Capture the cell that displays the provided text and extract its (X, Y) central coordinate. 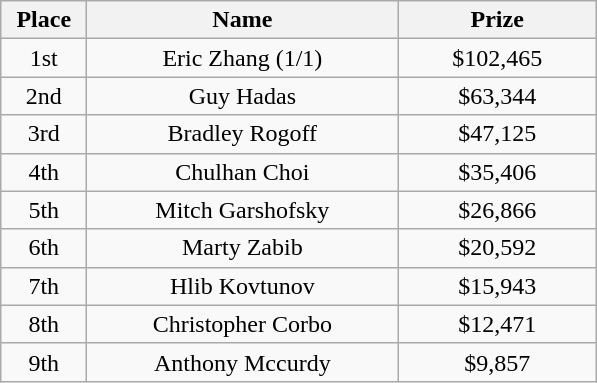
$20,592 (498, 248)
8th (44, 324)
4th (44, 172)
Bradley Rogoff (242, 134)
$102,465 (498, 58)
2nd (44, 96)
3rd (44, 134)
Anthony Mccurdy (242, 362)
5th (44, 210)
$12,471 (498, 324)
Place (44, 20)
7th (44, 286)
Hlib Kovtunov (242, 286)
$63,344 (498, 96)
1st (44, 58)
Christopher Corbo (242, 324)
Name (242, 20)
Chulhan Choi (242, 172)
$15,943 (498, 286)
$26,866 (498, 210)
Marty Zabib (242, 248)
6th (44, 248)
9th (44, 362)
$9,857 (498, 362)
Guy Hadas (242, 96)
$47,125 (498, 134)
Mitch Garshofsky (242, 210)
Eric Zhang (1/1) (242, 58)
$35,406 (498, 172)
Prize (498, 20)
